Identify which cell holds the provided text, then report its [X, Y] central coordinate. 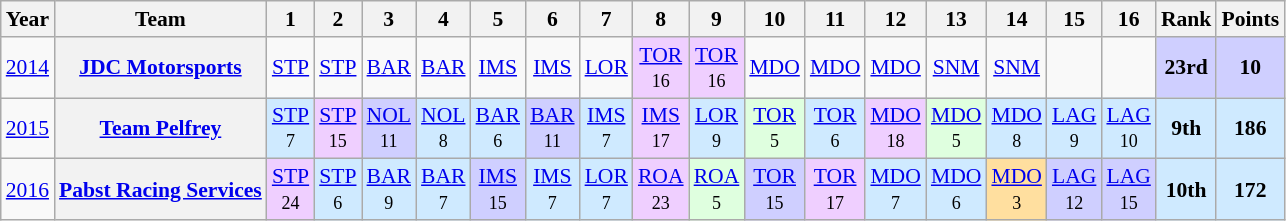
TOR15 [774, 190]
ROA23 [661, 190]
16 [1128, 19]
MDO3 [1016, 190]
2016 [28, 190]
15 [1074, 19]
LOR7 [606, 190]
LAG15 [1128, 190]
BAR7 [444, 190]
STP6 [338, 190]
STP7 [290, 128]
BAR9 [390, 190]
Pabst Racing Services [160, 190]
Team Pelfrey [160, 128]
14 [1016, 19]
STP24 [290, 190]
LOR [606, 68]
JDC Motorsports [160, 68]
LOR9 [717, 128]
2015 [28, 128]
172 [1250, 190]
Points [1250, 19]
13 [956, 19]
4 [444, 19]
TOR17 [836, 190]
12 [896, 19]
2 [338, 19]
10th [1186, 190]
NOL8 [444, 128]
STP15 [338, 128]
IMS17 [661, 128]
23rd [1186, 68]
LAG10 [1128, 128]
2014 [28, 68]
1 [290, 19]
NOL11 [390, 128]
186 [1250, 128]
ROA5 [717, 190]
LAG12 [1074, 190]
8 [661, 19]
11 [836, 19]
BAR6 [498, 128]
3 [390, 19]
TOR5 [774, 128]
7 [606, 19]
MDO7 [896, 190]
TOR6 [836, 128]
LAG9 [1074, 128]
MDO6 [956, 190]
MDO8 [1016, 128]
9 [717, 19]
BAR11 [552, 128]
MDO5 [956, 128]
Team [160, 19]
5 [498, 19]
Year [28, 19]
9th [1186, 128]
Rank [1186, 19]
IMS15 [498, 190]
MDO18 [896, 128]
6 [552, 19]
